Return (X, Y) of the center of cell containing provided text 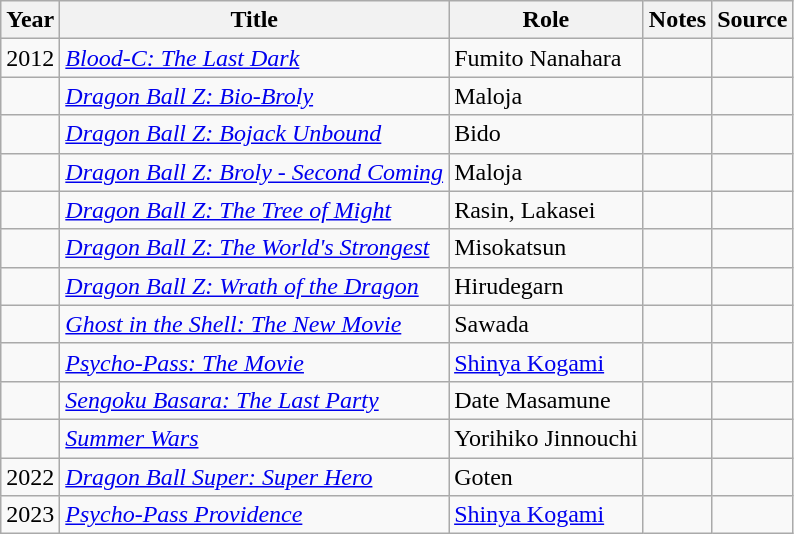
Sawada (546, 324)
Psycho-Pass Providence (254, 515)
Dragon Ball Super: Super Hero (254, 477)
Title (254, 20)
Hirudegarn (546, 286)
Dragon Ball Z: Broly - Second Coming (254, 172)
Dragon Ball Z: The Tree of Might (254, 210)
Role (546, 20)
Misokatsun (546, 248)
Rasin, Lakasei (546, 210)
Dragon Ball Z: The World's Strongest (254, 248)
Summer Wars (254, 438)
Ghost in the Shell: The New Movie (254, 324)
2022 (30, 477)
Notes (677, 20)
Blood-C: The Last Dark (254, 58)
Date Masamune (546, 400)
Source (752, 20)
Psycho-Pass: The Movie (254, 362)
Sengoku Basara: The Last Party (254, 400)
2012 (30, 58)
Goten (546, 477)
Yorihiko Jinnouchi (546, 438)
Dragon Ball Z: Bojack Unbound (254, 134)
Dragon Ball Z: Bio-Broly (254, 96)
Fumito Nanahara (546, 58)
Year (30, 20)
Dragon Ball Z: Wrath of the Dragon (254, 286)
2023 (30, 515)
Bido (546, 134)
